Capture the cell that displays the provided text and extract its (x, y) central coordinate. 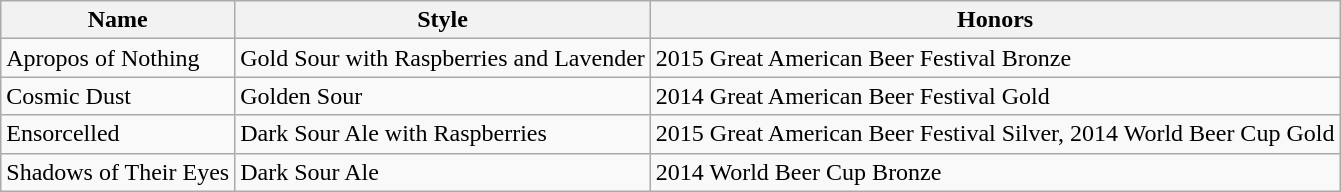
Golden Sour (443, 96)
Shadows of Their Eyes (118, 172)
2014 Great American Beer Festival Gold (995, 96)
Dark Sour Ale with Raspberries (443, 134)
Dark Sour Ale (443, 172)
Honors (995, 20)
Ensorcelled (118, 134)
Cosmic Dust (118, 96)
2015 Great American Beer Festival Silver, 2014 World Beer Cup Gold (995, 134)
2015 Great American Beer Festival Bronze (995, 58)
Apropos of Nothing (118, 58)
Style (443, 20)
2014 World Beer Cup Bronze (995, 172)
Gold Sour with Raspberries and Lavender (443, 58)
Name (118, 20)
